Return (x, y) of the center of cell containing provided text 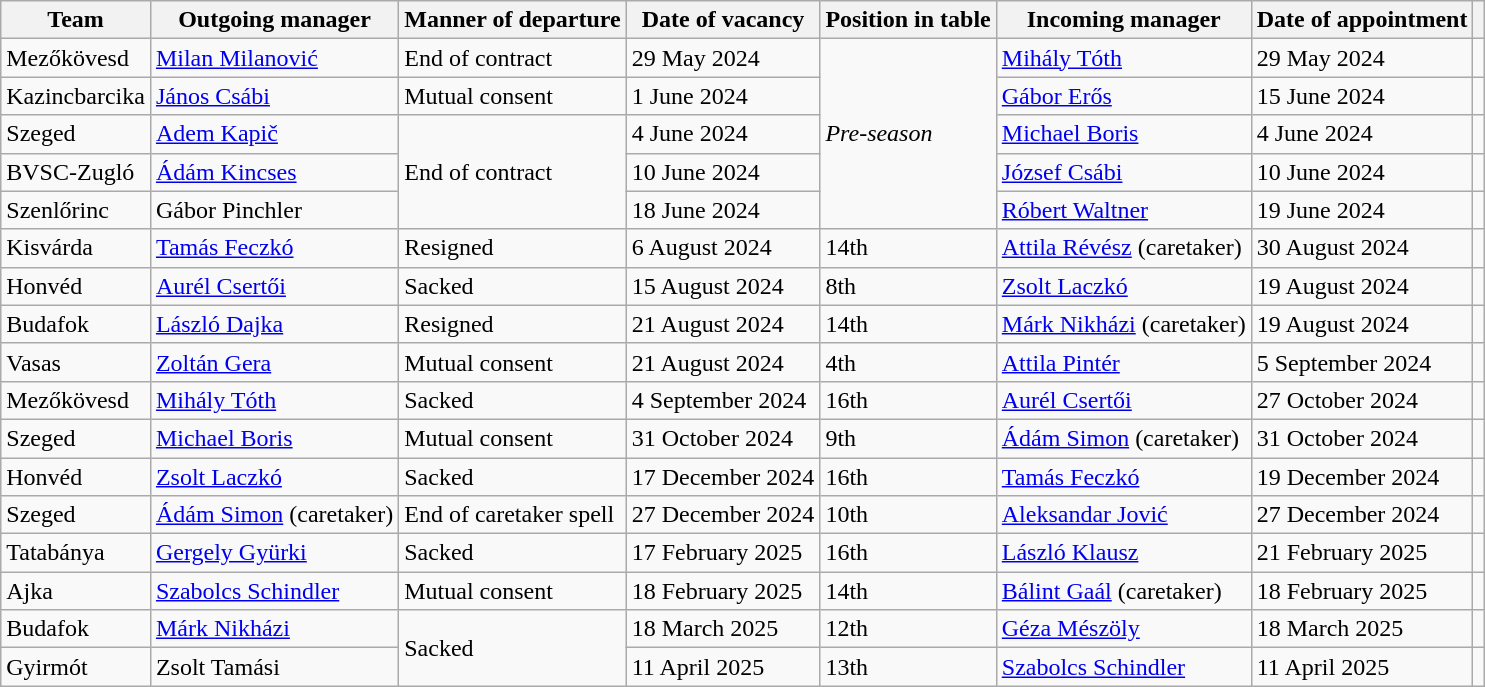
Vasas (76, 362)
18 June 2024 (723, 210)
Zoltán Gera (274, 362)
Pre-season (908, 134)
19 June 2024 (1362, 210)
Gergely Gyürki (274, 553)
József Csábi (1124, 172)
17 December 2024 (723, 477)
Kisvárda (76, 248)
17 February 2025 (723, 553)
Bálint Gaál (caretaker) (1124, 591)
Outgoing manager (274, 20)
Gyirmót (76, 667)
Attila Pintér (1124, 362)
9th (908, 438)
László Klausz (1124, 553)
12th (908, 629)
6 August 2024 (723, 248)
21 February 2025 (1362, 553)
Date of vacancy (723, 20)
13th (908, 667)
4 September 2024 (723, 400)
15 August 2024 (723, 286)
Team (76, 20)
László Dajka (274, 324)
Tatabánya (76, 553)
Manner of departure (512, 20)
Date of appointment (1362, 20)
End of caretaker spell (512, 515)
1 June 2024 (723, 96)
Ajka (76, 591)
Szenlőrinc (76, 210)
BVSC-Zugló (76, 172)
27 October 2024 (1362, 400)
4th (908, 362)
Gábor Pinchler (274, 210)
8th (908, 286)
19 December 2024 (1362, 477)
Kazincbarcika (76, 96)
Aleksandar Jović (1124, 515)
Márk Nikházi (caretaker) (1124, 324)
Róbert Waltner (1124, 210)
30 August 2024 (1362, 248)
15 June 2024 (1362, 96)
Ádám Kincses (274, 172)
Zsolt Tamási (274, 667)
Attila Révész (caretaker) (1124, 248)
Milan Milanović (274, 58)
Adem Kapič (274, 134)
Gábor Erős (1124, 96)
Position in table (908, 20)
János Csábi (274, 96)
10th (908, 515)
5 September 2024 (1362, 362)
Incoming manager (1124, 20)
Géza Mészöly (1124, 629)
Márk Nikházi (274, 629)
